Search for the cell housing the specified text and yield its [X, Y] center coordinate. 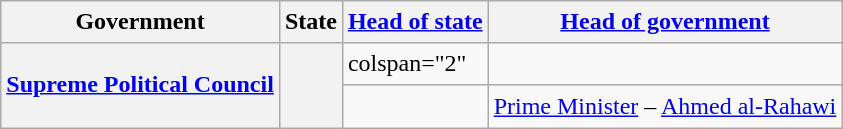
Government [140, 22]
Supreme Political Council [140, 86]
Head of government [665, 22]
Prime Minister – Ahmed al-Rahawi [665, 106]
colspan="2" [415, 64]
Head of state [415, 22]
State [310, 22]
